Determine the (x, y) coordinate at the center of the cell enclosing the given text.  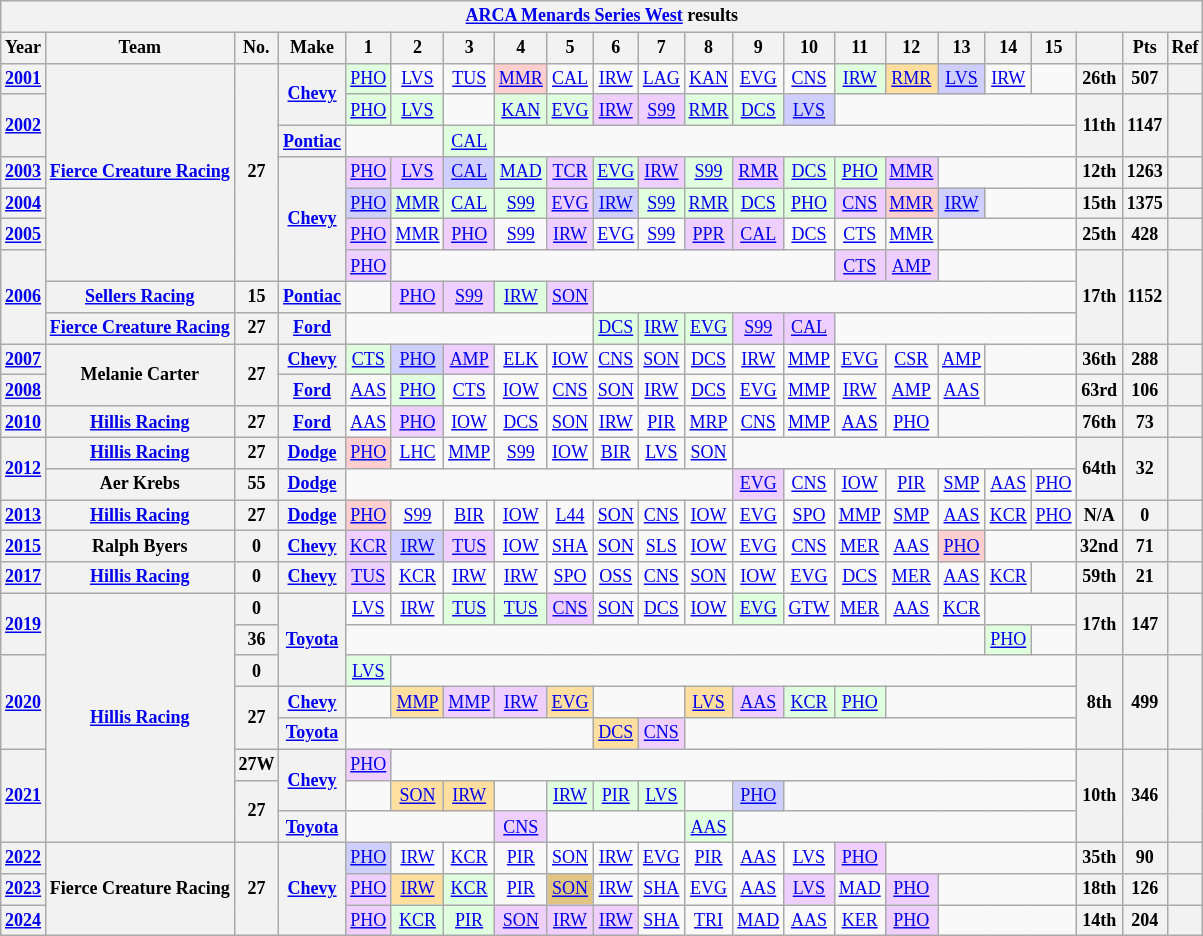
59th (1100, 578)
26th (1100, 78)
TRI (708, 920)
KER (860, 920)
Team (140, 48)
11th (1100, 125)
12 (912, 48)
GTW (810, 608)
OSS (616, 578)
76th (1100, 422)
MRP (708, 422)
2019 (24, 624)
25th (1100, 234)
SLS (662, 546)
2010 (24, 422)
2003 (24, 172)
1 (368, 48)
7 (662, 48)
N/A (1100, 516)
9 (758, 48)
10th (1100, 796)
13 (962, 48)
2004 (24, 204)
3 (470, 48)
PPR (708, 234)
55 (256, 484)
8 (708, 48)
21 (1144, 578)
Aer Krebs (140, 484)
2005 (24, 234)
Year (24, 48)
73 (1144, 422)
2021 (24, 796)
204 (1144, 920)
288 (1144, 360)
15th (1100, 204)
1263 (1144, 172)
507 (1144, 78)
499 (1144, 702)
2001 (24, 78)
346 (1144, 796)
6 (616, 48)
5 (570, 48)
2008 (24, 390)
14th (1100, 920)
1375 (1144, 204)
8th (1100, 702)
4 (520, 48)
27W (256, 764)
No. (256, 48)
90 (1144, 858)
Ref (1185, 48)
ARCA Menards Series West results (602, 16)
Sellers Racing (140, 296)
L44 (570, 516)
428 (1144, 234)
71 (1144, 546)
TCR (570, 172)
LHC (418, 452)
Melanie Carter (140, 375)
11 (860, 48)
2017 (24, 578)
2022 (24, 858)
2002 (24, 125)
12th (1100, 172)
126 (1144, 890)
2007 (24, 360)
ELK (520, 360)
2013 (24, 516)
2015 (24, 546)
35th (1100, 858)
2020 (24, 702)
2 (418, 48)
32 (1144, 468)
63rd (1100, 390)
2023 (24, 890)
CSR (912, 360)
14 (1008, 48)
2024 (24, 920)
10 (810, 48)
147 (1144, 624)
2006 (24, 297)
2012 (24, 468)
LAG (662, 78)
36th (1100, 360)
Pts (1144, 48)
64th (1100, 468)
Ralph Byers (140, 546)
32nd (1100, 546)
36 (256, 640)
106 (1144, 390)
18th (1100, 890)
1147 (1144, 125)
1152 (1144, 297)
Make (312, 48)
